From the cell containing the given text, extract its center point as [X, Y] coordinate. 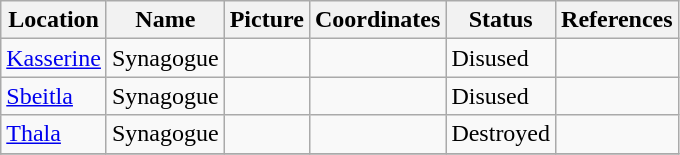
References [618, 20]
Location [54, 20]
Name [165, 20]
Coordinates [377, 20]
Status [501, 20]
Thala [54, 134]
Picture [266, 20]
Destroyed [501, 134]
Kasserine [54, 58]
Sbeitla [54, 96]
